Output the (X, Y) coordinate of the center of the cell containing the given text.  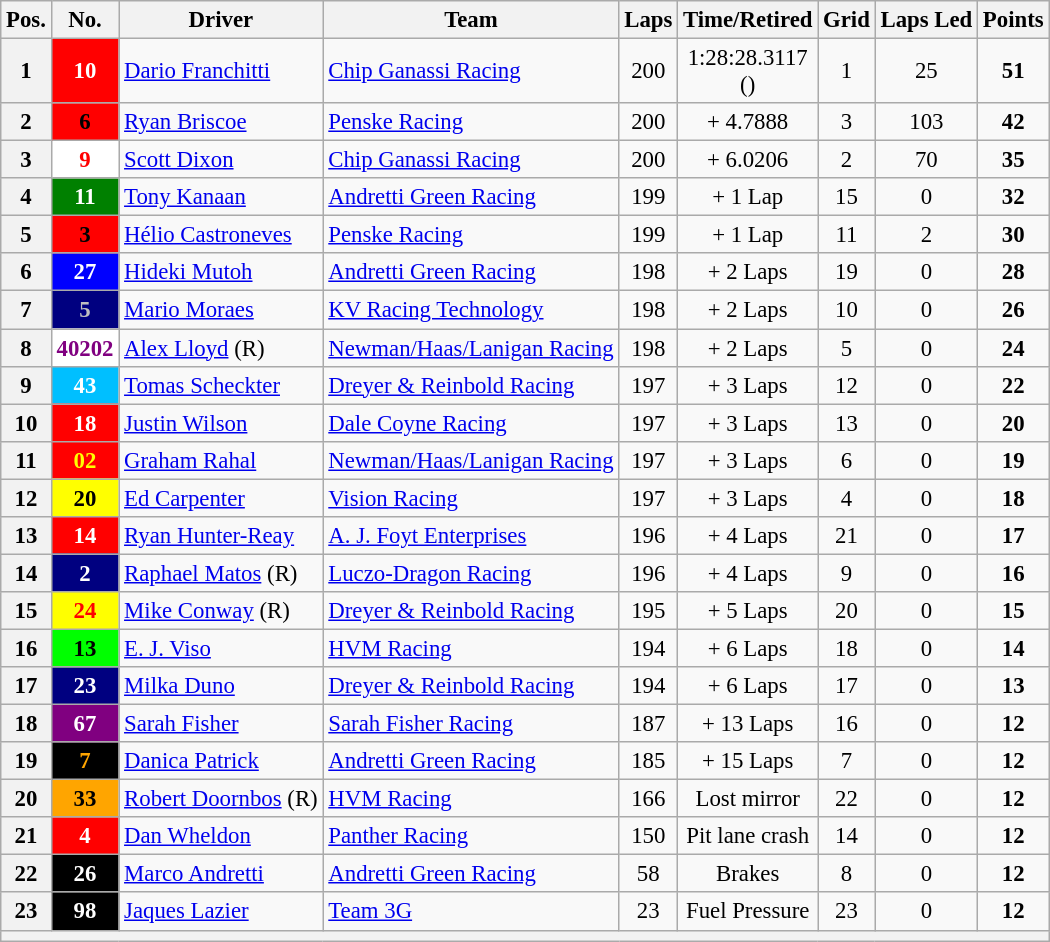
27 (85, 273)
Brakes (748, 874)
Sarah Fisher (221, 724)
Raphael Matos (R) (221, 573)
Driver (221, 20)
+ 13 Laps (748, 724)
32 (1014, 197)
166 (648, 799)
Hélio Castroneves (221, 235)
Tony Kanaan (221, 197)
Milka Duno (221, 686)
67 (85, 724)
Team 3G (471, 912)
70 (926, 160)
Mario Moraes (221, 310)
Tomas Scheckter (221, 385)
40202 (85, 348)
187 (648, 724)
33 (85, 799)
+ 4.7888 (748, 122)
Ed Carpenter (221, 498)
+ 5 Laps (748, 611)
Hideki Mutoh (221, 273)
Points (1014, 20)
195 (648, 611)
Justin Wilson (221, 423)
Robert Doornbos (R) (221, 799)
98 (85, 912)
42 (1014, 122)
Luczo-Dragon Racing (471, 573)
Laps (648, 20)
30 (1014, 235)
35 (1014, 160)
E. J. Viso (221, 648)
No. (85, 20)
Team (471, 20)
+ 6.0206 (748, 160)
Danica Patrick (221, 761)
Graham Rahal (221, 460)
25 (926, 72)
Dale Coyne Racing (471, 423)
Panther Racing (471, 836)
Fuel Pressure (748, 912)
Pos. (26, 20)
Vision Racing (471, 498)
Grid (846, 20)
KV Racing Technology (471, 310)
1:28:28.3117() (748, 72)
51 (1014, 72)
Ryan Briscoe (221, 122)
185 (648, 761)
Laps Led (926, 20)
Mike Conway (R) (221, 611)
58 (648, 874)
Alex Lloyd (R) (221, 348)
Jaques Lazier (221, 912)
Scott Dixon (221, 160)
Ryan Hunter-Reay (221, 536)
43 (85, 385)
Dan Wheldon (221, 836)
Lost mirror (748, 799)
150 (648, 836)
02 (85, 460)
28 (1014, 273)
Pit lane crash (748, 836)
+ 15 Laps (748, 761)
Dario Franchitti (221, 72)
103 (926, 122)
Time/Retired (748, 20)
A. J. Foyt Enterprises (471, 536)
Sarah Fisher Racing (471, 724)
Marco Andretti (221, 874)
